Capture the cell that displays the provided text and extract its [X, Y] central coordinate. 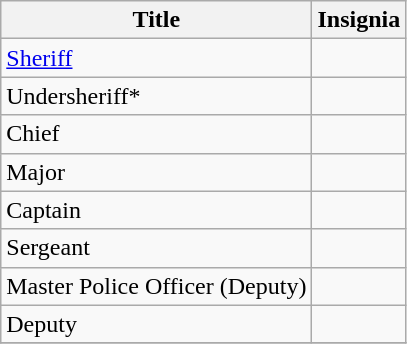
Sheriff [156, 58]
Deputy [156, 324]
Insignia [359, 20]
Captain [156, 210]
Major [156, 172]
Sergeant [156, 248]
Title [156, 20]
Master Police Officer (Deputy) [156, 286]
Undersheriff* [156, 96]
Chief [156, 134]
